Detect which cell encompasses the target text, then output its [x, y] center coordinate. 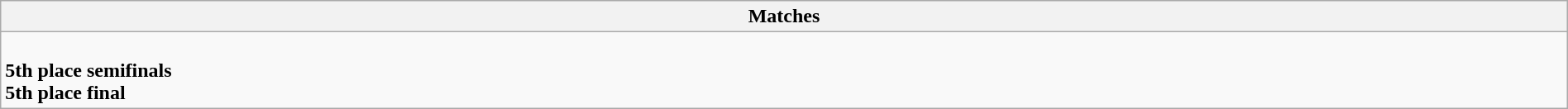
Matches [784, 17]
5th place semifinals 5th place final [784, 70]
